Provide the (x, y) coordinate of the cell's center where the given text is located.  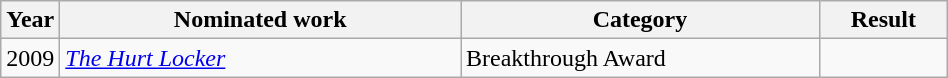
Result (883, 20)
The Hurt Locker (260, 58)
Year (30, 20)
Category (640, 20)
Breakthrough Award (640, 58)
Nominated work (260, 20)
2009 (30, 58)
